Output the (x, y) coordinate of the center of the cell containing the given text.  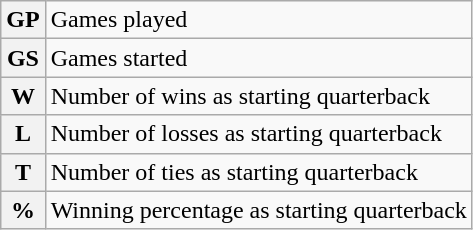
L (23, 134)
Number of losses as starting quarterback (258, 134)
GS (23, 58)
Games played (258, 20)
Number of wins as starting quarterback (258, 96)
W (23, 96)
T (23, 172)
GP (23, 20)
Winning percentage as starting quarterback (258, 210)
Number of ties as starting quarterback (258, 172)
% (23, 210)
Games started (258, 58)
